Scan for the cell matching the given text and deliver its [X, Y] coordinate at center. 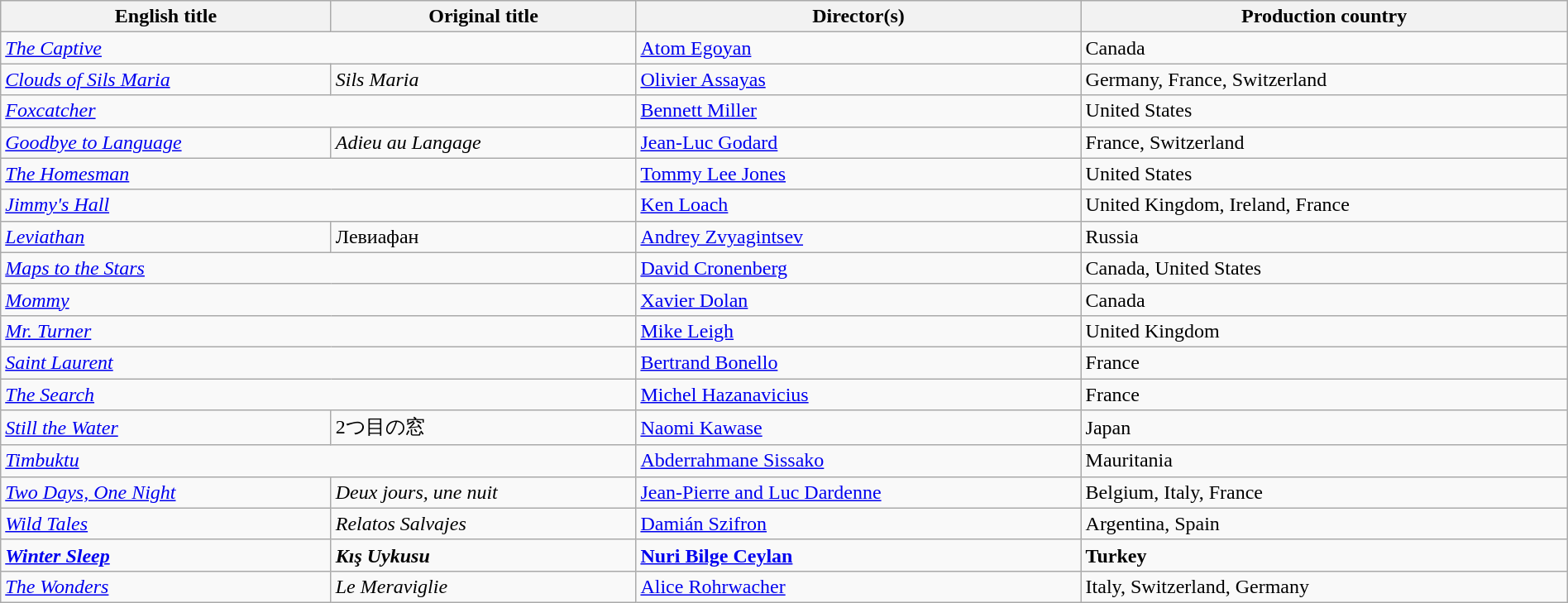
Nuri Bilge Ceylan [858, 555]
Clouds of Sils Maria [165, 79]
Le Meraviglie [483, 586]
United Kingdom [1324, 331]
Maps to the Stars [318, 268]
Ken Loach [858, 205]
Bertrand Bonello [858, 362]
Russia [1324, 237]
Damián Szifron [858, 524]
Kış Uykusu [483, 555]
Jean-Luc Godard [858, 142]
Original title [483, 17]
Two Days, One Night [165, 492]
Argentina, Spain [1324, 524]
Germany, France, Switzerland [1324, 79]
Xavier Dolan [858, 299]
Italy, Switzerland, Germany [1324, 586]
Relatos Salvajes [483, 524]
Turkey [1324, 555]
Still the Water [165, 428]
Andrey Zvyagintsev [858, 237]
Mauritania [1324, 461]
Atom Egoyan [858, 48]
United Kingdom, Ireland, France [1324, 205]
Alice Rohrwacher [858, 586]
Mommy [318, 299]
Director(s) [858, 17]
Abderrahmane Sissako [858, 461]
Левиафан [483, 237]
Jean-Pierre and Luc Dardenne [858, 492]
Adieu au Langage [483, 142]
Saint Laurent [318, 362]
The Wonders [165, 586]
The Captive [318, 48]
The Search [318, 395]
Mr. Turner [318, 331]
Japan [1324, 428]
Foxcatcher [318, 111]
Mike Leigh [858, 331]
Sils Maria [483, 79]
The Homesman [318, 174]
English title [165, 17]
France, Switzerland [1324, 142]
Bennett Miller [858, 111]
Timbuktu [318, 461]
David Cronenberg [858, 268]
Tommy Lee Jones [858, 174]
Production country [1324, 17]
Winter Sleep [165, 555]
Olivier Assayas [858, 79]
Canada, United States [1324, 268]
Leviathan [165, 237]
Wild Tales [165, 524]
Goodbye to Language [165, 142]
Jimmy's Hall [318, 205]
Naomi Kawase [858, 428]
2つ目の窓 [483, 428]
Belgium, Italy, France [1324, 492]
Deux jours, une nuit [483, 492]
Michel Hazanavicius [858, 395]
